Return (X, Y) of the center of cell containing provided text 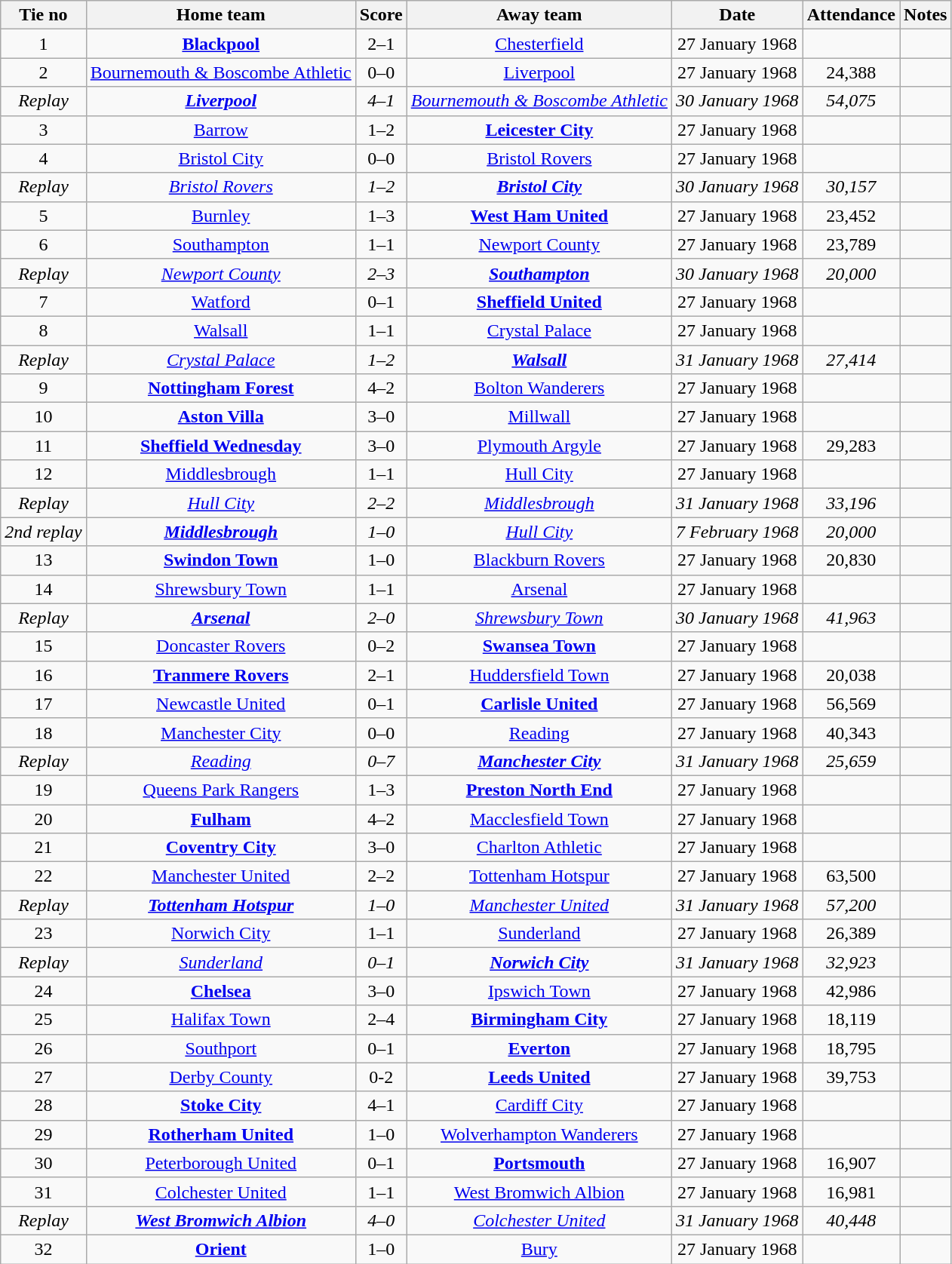
16,981 (851, 1192)
2–3 (381, 273)
0–7 (381, 761)
Charlton Athletic (539, 848)
Blackpool (220, 44)
25 (44, 1020)
Huddersfield Town (539, 675)
32 (44, 1249)
2–0 (381, 618)
18 (44, 732)
27,414 (851, 360)
40,448 (851, 1220)
7 February 1968 (737, 532)
18,795 (851, 1048)
2 (44, 72)
23,452 (851, 216)
7 (44, 302)
24 (44, 991)
Queens Park Rangers (220, 790)
32,923 (851, 962)
63,500 (851, 876)
Bury (539, 1249)
Score (381, 15)
Ipswich Town (539, 991)
Blackburn Rovers (539, 560)
Everton (539, 1048)
Plymouth Argyle (539, 446)
23 (44, 934)
2–4 (381, 1020)
56,569 (851, 704)
Macclesfield Town (539, 818)
31 (44, 1192)
18,119 (851, 1020)
Peterborough United (220, 1163)
39,753 (851, 1077)
Away team (539, 15)
Doncaster Rovers (220, 646)
9 (44, 388)
Bolton Wanderers (539, 388)
Barrow (220, 130)
16 (44, 675)
Chesterfield (539, 44)
Birmingham City (539, 1020)
29,283 (851, 446)
27 (44, 1077)
33,196 (851, 503)
20,830 (851, 560)
4 (44, 158)
Cardiff City (539, 1106)
23,789 (851, 244)
3 (44, 130)
Leicester City (539, 130)
11 (44, 446)
30 (44, 1163)
5 (44, 216)
10 (44, 417)
1 (44, 44)
Tie no (44, 15)
Southport (220, 1048)
12 (44, 474)
17 (44, 704)
8 (44, 330)
41,963 (851, 618)
Stoke City (220, 1106)
Burnley (220, 216)
26 (44, 1048)
30,157 (851, 187)
Chelsea (220, 991)
Sheffield Wednesday (220, 446)
Home team (220, 15)
Notes (926, 15)
21 (44, 848)
26,389 (851, 934)
19 (44, 790)
57,200 (851, 905)
Fulham (220, 818)
Halifax Town (220, 1020)
42,986 (851, 991)
2nd replay (44, 532)
Preston North End (539, 790)
20,038 (851, 675)
14 (44, 589)
6 (44, 244)
Tranmere Rovers (220, 675)
24,388 (851, 72)
0-2 (381, 1077)
15 (44, 646)
Derby County (220, 1077)
54,075 (851, 101)
Swindon Town (220, 560)
Wolverhampton Wanderers (539, 1134)
40,343 (851, 732)
Portsmouth (539, 1163)
29 (44, 1134)
0–2 (381, 646)
Millwall (539, 417)
16,907 (851, 1163)
28 (44, 1106)
25,659 (851, 761)
4–0 (381, 1220)
Date (737, 15)
Coventry City (220, 848)
Aston Villa (220, 417)
13 (44, 560)
Sheffield United (539, 302)
Attendance (851, 15)
Nottingham Forest (220, 388)
Carlisle United (539, 704)
Newcastle United (220, 704)
Orient (220, 1249)
Watford (220, 302)
22 (44, 876)
Leeds United (539, 1077)
20 (44, 818)
Swansea Town (539, 646)
West Ham United (539, 216)
Rotherham United (220, 1134)
